Scan for the cell matching the given text and deliver its (x, y) coordinate at center. 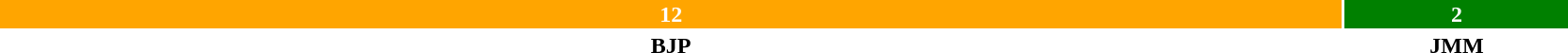
12 (671, 14)
2 (1457, 14)
